Provide the [X, Y] coordinate of the cell's center where the given text is located.  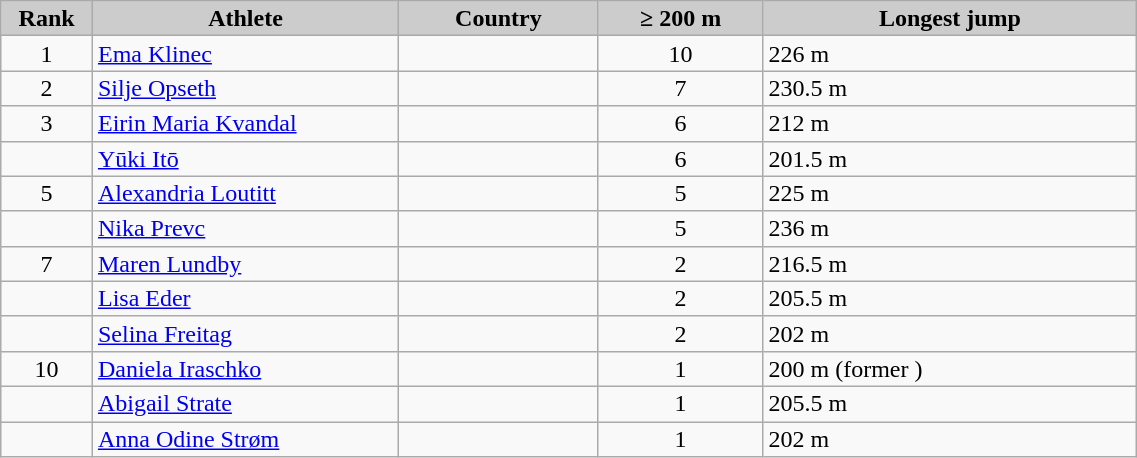
Rank [47, 18]
Yūki Itō [245, 158]
Athlete [245, 18]
Daniela Iraschko [245, 368]
Anna Odine Strøm [245, 440]
Abigail Strate [245, 404]
Silje Opseth [245, 88]
Country [499, 18]
201.5 m [950, 158]
236 m [950, 228]
Selina Freitag [245, 334]
Longest jump [950, 18]
Eirin Maria Kvandal [245, 124]
216.5 m [950, 264]
Nika Prevc [245, 228]
Maren Lundby [245, 264]
Alexandria Loutitt [245, 194]
3 [47, 124]
≥ 200 m [680, 18]
Ema Klinec [245, 54]
200 m (former ) [950, 368]
225 m [950, 194]
230.5 m [950, 88]
226 m [950, 54]
212 m [950, 124]
Lisa Eder [245, 298]
